Search for the cell housing the specified text and yield its [X, Y] center coordinate. 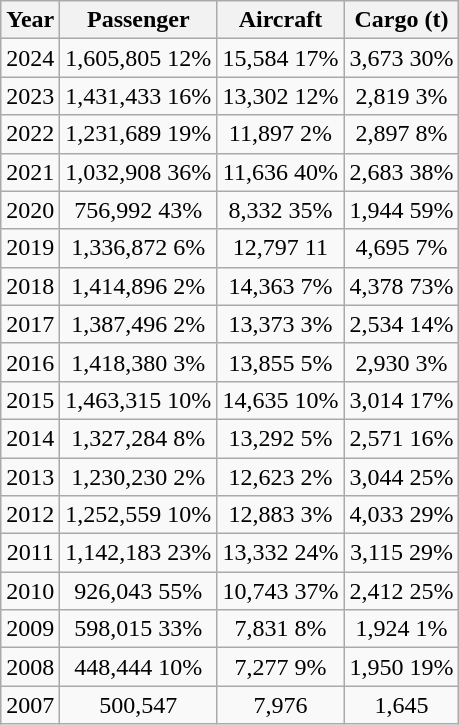
7,277 9% [280, 667]
2010 [30, 591]
Cargo (t) [402, 20]
12,623 2% [280, 477]
2012 [30, 515]
11,897 2% [280, 134]
1,463,315 10% [138, 400]
12,797 11 [280, 248]
1,950 19% [402, 667]
2008 [30, 667]
2020 [30, 210]
1,252,559 10% [138, 515]
2016 [30, 362]
4,695 7% [402, 248]
2021 [30, 172]
2,571 16% [402, 438]
3,044 25% [402, 477]
2,412 25% [402, 591]
500,547 [138, 705]
1,431,433 16% [138, 96]
13,332 24% [280, 553]
3,673 30% [402, 58]
1,605,805 12% [138, 58]
Passenger [138, 20]
7,976 [280, 705]
2009 [30, 629]
2018 [30, 286]
1,231,689 19% [138, 134]
1,032,908 36% [138, 172]
2011 [30, 553]
1,414,896 2% [138, 286]
1,336,872 6% [138, 248]
13,373 3% [280, 324]
4,033 29% [402, 515]
2014 [30, 438]
3,014 17% [402, 400]
2024 [30, 58]
2007 [30, 705]
13,855 5% [280, 362]
2023 [30, 96]
756,992 43% [138, 210]
1,924 1% [402, 629]
2,819 3% [402, 96]
1,230,230 2% [138, 477]
2015 [30, 400]
10,743 37% [280, 591]
926,043 55% [138, 591]
12,883 3% [280, 515]
7,831 8% [280, 629]
14,635 10% [280, 400]
2013 [30, 477]
1,418,380 3% [138, 362]
Aircraft [280, 20]
4,378 73% [402, 286]
2,534 14% [402, 324]
14,363 7% [280, 286]
2,930 3% [402, 362]
598,015 33% [138, 629]
13,292 5% [280, 438]
1,327,284 8% [138, 438]
1,944 59% [402, 210]
3,115 29% [402, 553]
2,897 8% [402, 134]
2019 [30, 248]
2022 [30, 134]
13,302 12% [280, 96]
8,332 35% [280, 210]
1,645 [402, 705]
2017 [30, 324]
448,444 10% [138, 667]
1,142,183 23% [138, 553]
2,683 38% [402, 172]
15,584 17% [280, 58]
Year [30, 20]
1,387,496 2% [138, 324]
11,636 40% [280, 172]
